Identify which cell holds the provided text, then report its (X, Y) central coordinate. 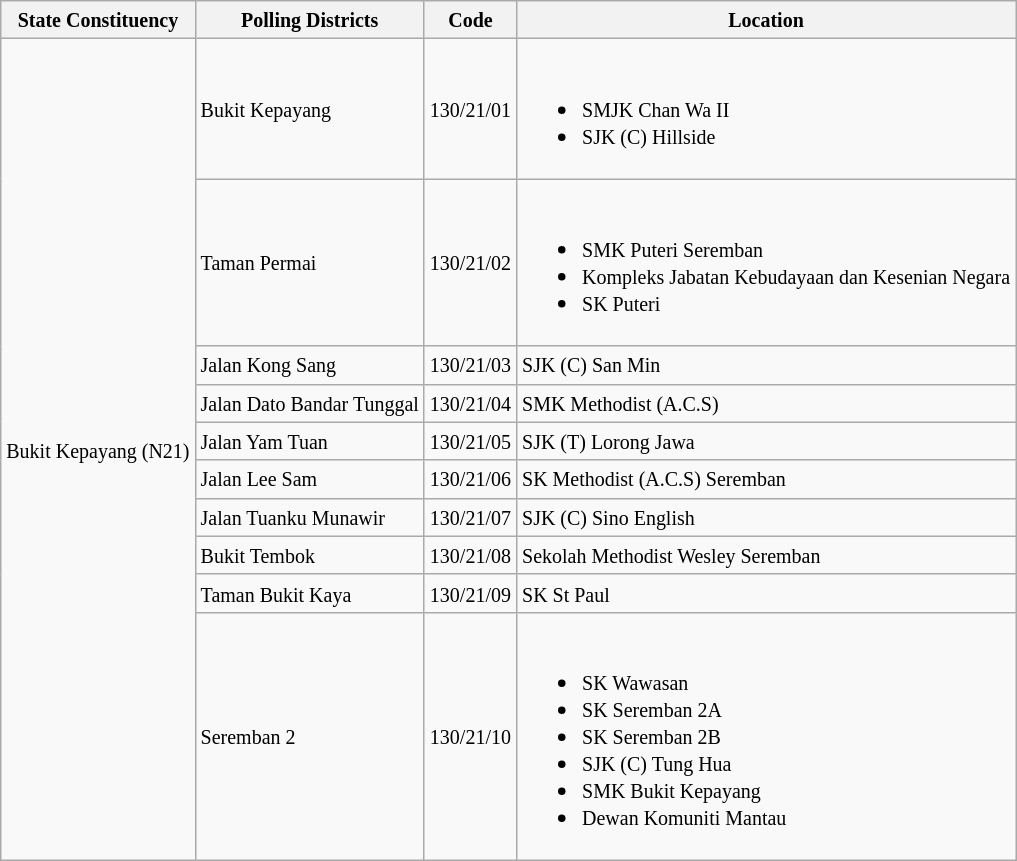
Polling Districts (310, 20)
SK St Paul (766, 593)
Code (470, 20)
SMJK Chan Wa IISJK (C) Hillside (766, 109)
SK WawasanSK Seremban 2ASK Seremban 2BSJK (C) Tung HuaSMK Bukit KepayangDewan Komuniti Mantau (766, 736)
SJK (C) Sino English (766, 517)
Jalan Dato Bandar Tunggal (310, 403)
130/21/03 (470, 365)
Bukit Kepayang (310, 109)
Sekolah Methodist Wesley Seremban (766, 555)
130/21/02 (470, 262)
Bukit Tembok (310, 555)
Taman Permai (310, 262)
State Constituency (98, 20)
Jalan Tuanku Munawir (310, 517)
130/21/10 (470, 736)
130/21/05 (470, 441)
SMK Puteri SerembanKompleks Jabatan Kebudayaan dan Kesenian NegaraSK Puteri (766, 262)
130/21/01 (470, 109)
SJK (C) San Min (766, 365)
Jalan Yam Tuan (310, 441)
Taman Bukit Kaya (310, 593)
SJK (T) Lorong Jawa (766, 441)
SK Methodist (A.C.S) Seremban (766, 479)
130/21/09 (470, 593)
Bukit Kepayang (N21) (98, 450)
Jalan Kong Sang (310, 365)
130/21/07 (470, 517)
Seremban 2 (310, 736)
130/21/04 (470, 403)
SMK Methodist (A.C.S) (766, 403)
Jalan Lee Sam (310, 479)
130/21/08 (470, 555)
130/21/06 (470, 479)
Location (766, 20)
